Capture the cell that displays the provided text and extract its (x, y) central coordinate. 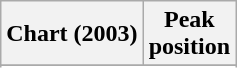
Peakposition (189, 34)
Chart (2003) (72, 34)
